Return the (X, Y) coordinate for the center point of the cell that contains the specified text.  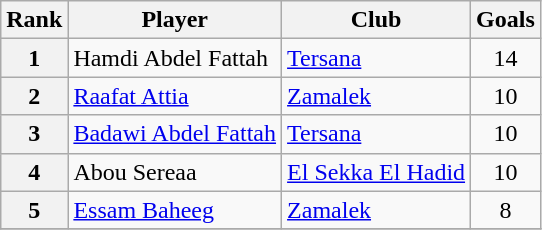
Hamdi Abdel Fattah (175, 58)
El Sekka El Hadid (376, 172)
Rank (34, 20)
5 (34, 210)
Goals (506, 20)
Essam Baheeg (175, 210)
14 (506, 58)
Badawi Abdel Fattah (175, 134)
Club (376, 20)
8 (506, 210)
Player (175, 20)
4 (34, 172)
Abou Sereaa (175, 172)
1 (34, 58)
2 (34, 96)
3 (34, 134)
Raafat Attia (175, 96)
